Output the [x, y] coordinate of the center of the cell containing the given text.  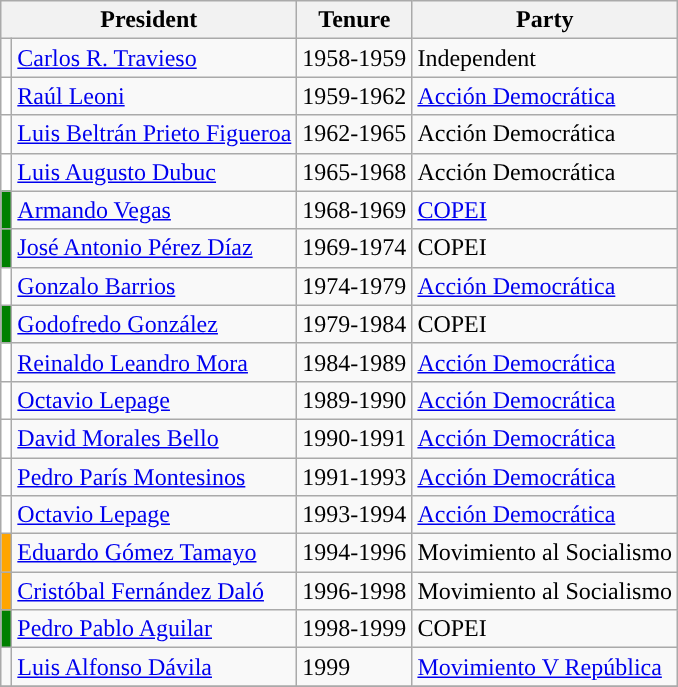
1993-1994 [354, 515]
Cristóbal Fernández Daló [154, 591]
Reinaldo Leandro Mora [154, 362]
Luis Beltrán Prieto Figueroa [154, 134]
Luis Augusto Dubuc [154, 172]
Independent [545, 58]
1994-1996 [354, 553]
1962-1965 [354, 134]
1999 [354, 667]
1998-1999 [354, 629]
1968-1969 [354, 210]
1991-1993 [354, 477]
David Morales Bello [154, 438]
Pedro Pablo Aguilar [154, 629]
1959-1962 [354, 96]
1990-1991 [354, 438]
José Antonio Pérez Díaz [154, 248]
Movimiento V República [545, 667]
Carlos R. Travieso [154, 58]
1974-1979 [354, 286]
Eduardo Gómez Tamayo [154, 553]
Pedro París Montesinos [154, 477]
Luis Alfonso Dávila [154, 667]
1979-1984 [354, 324]
Raúl Leoni [154, 96]
Party [545, 20]
1989-1990 [354, 400]
Armando Vegas [154, 210]
Tenure [354, 20]
1996-1998 [354, 591]
1965-1968 [354, 172]
1984-1989 [354, 362]
President [149, 20]
Gonzalo Barrios [154, 286]
Godofredo González [154, 324]
1969-1974 [354, 248]
1958-1959 [354, 58]
